Provide the [X, Y] coordinate of the cell's center where the given text is located.  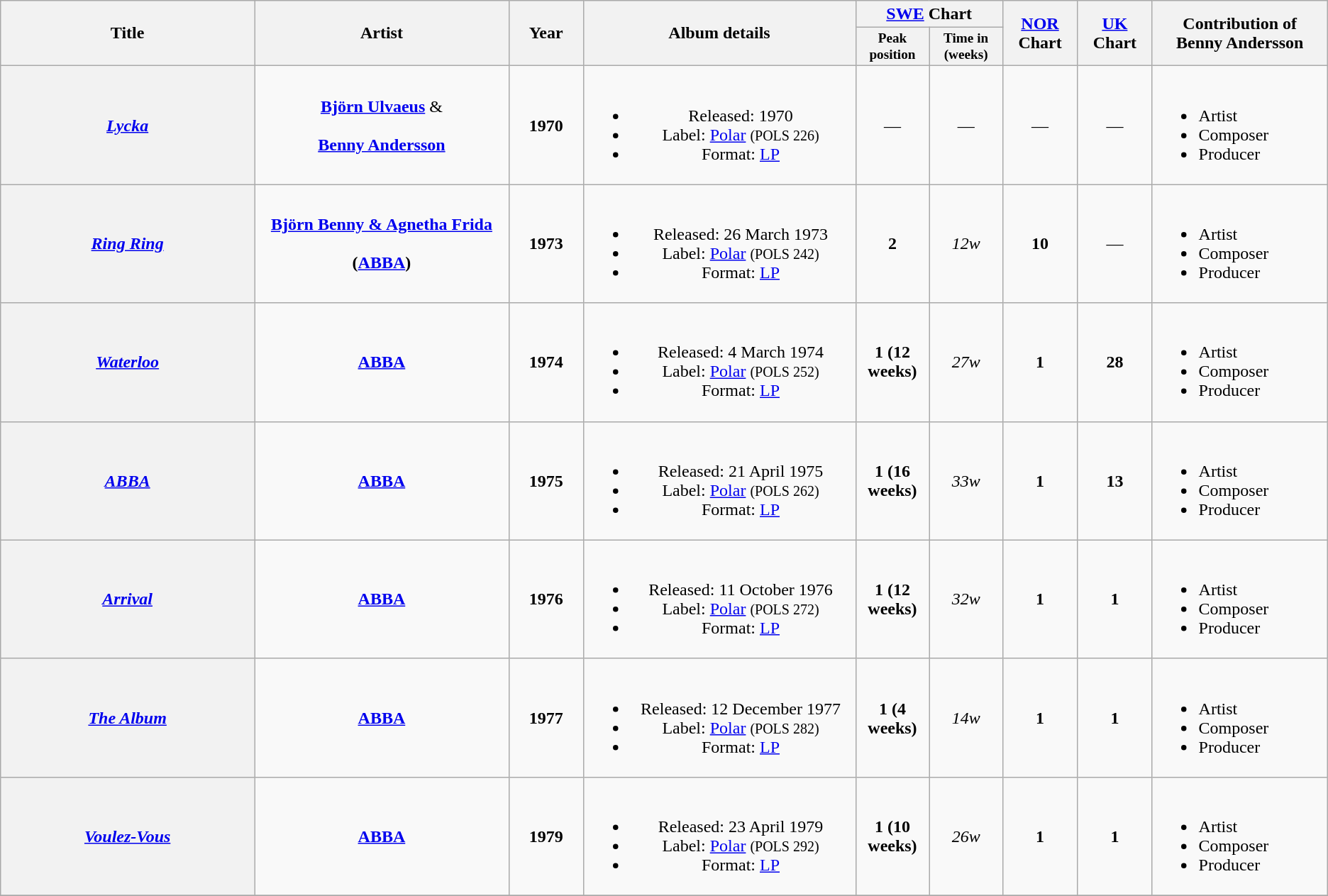
Time in(weeks) [966, 47]
Peak position [892, 47]
10 [1040, 244]
Voulez-Vous [128, 836]
Artist [382, 33]
Björn Benny & Agnetha Frida(ABBA) [382, 244]
1 (10 weeks) [892, 836]
26w [966, 836]
1970 [546, 125]
Released: 21 April 1975Label: Polar (POLS 262)Format: LP [719, 481]
12w [966, 244]
Released: 12 December 1977Label: Polar (POLS 282)Format: LP [719, 718]
The Album [128, 718]
1 (4 weeks) [892, 718]
NORChart [1040, 33]
Björn Ulvaeus & Benny Andersson [382, 125]
1 (16 weeks) [892, 481]
Released: 1970Label: Polar (POLS 226)Format: LP [719, 125]
Released: 26 March 1973Label: Polar (POLS 242)Format: LP [719, 244]
27w [966, 362]
SWE Chart [929, 14]
33w [966, 481]
Title [128, 33]
1974 [546, 362]
Released: 4 March 1974Label: Polar (POLS 252)Format: LP [719, 362]
Album details [719, 33]
Waterloo [128, 362]
1973 [546, 244]
Released: 11 October 1976Label: Polar (POLS 272)Format: LP [719, 599]
1976 [546, 599]
1975 [546, 481]
Year [546, 33]
1979 [546, 836]
Lycka [128, 125]
2 [892, 244]
Ring Ring [128, 244]
13 [1115, 481]
1977 [546, 718]
32w [966, 599]
Arrival [128, 599]
Contribution ofBenny Andersson [1240, 33]
Released: 23 April 1979Label: Polar (POLS 292)Format: LP [719, 836]
28 [1115, 362]
14w [966, 718]
UKChart [1115, 33]
